Pinpoint the cell where the given text exists, returning its [x, y] midpoint coordinate. 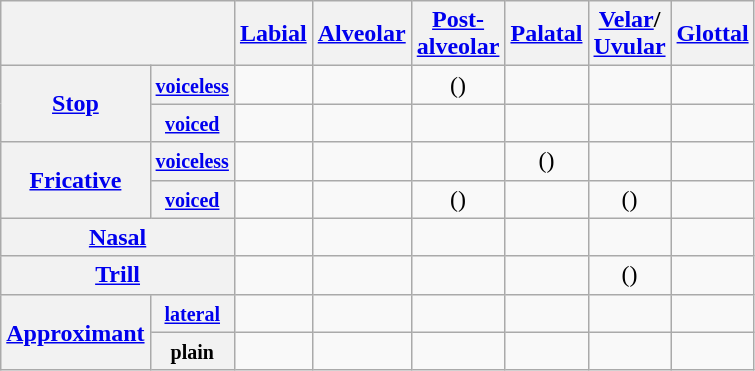
Approximant [76, 332]
Trill [118, 275]
Stop [76, 104]
plain [192, 351]
Labial [273, 34]
Palatal [546, 34]
Post-alveolar [458, 34]
lateral [192, 313]
Fricative [76, 180]
Velar/Uvular [630, 34]
Nasal [118, 237]
Glottal [712, 34]
Alveolar [362, 34]
